Capture the cell that displays the provided text and extract its (X, Y) central coordinate. 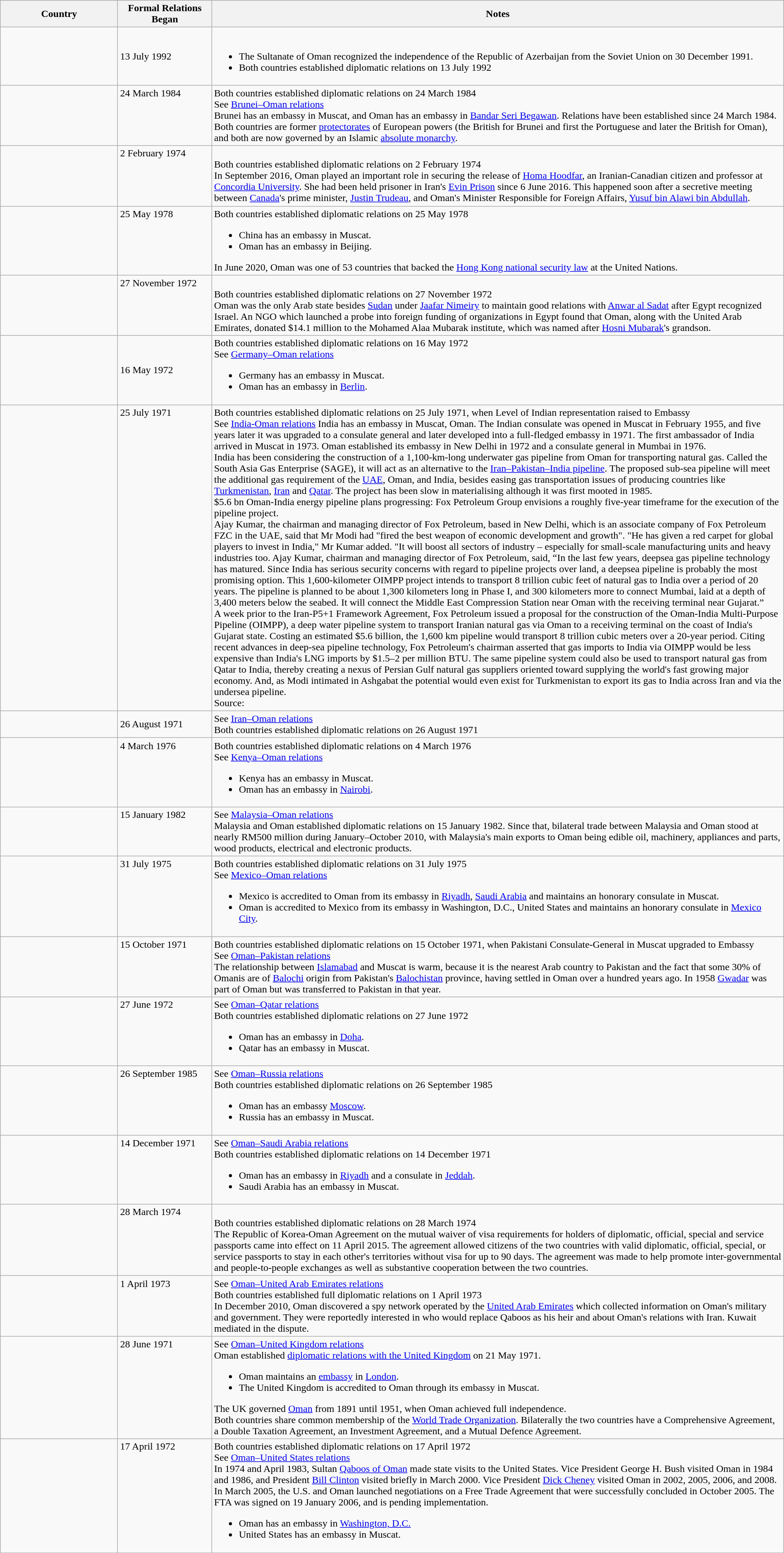
26 September 1985 (165, 1100)
25 May 1978 (165, 241)
15 January 1982 (165, 832)
Notes (498, 14)
See Oman–Qatar relationsBoth countries established diplomatic relations on 27 June 1972Oman has an embassy in Doha.Qatar has an embassy in Muscat. (498, 1032)
24 March 1984 (165, 115)
1 April 1973 (165, 1306)
Formal Relations Began (165, 14)
Country (59, 14)
31 July 1975 (165, 896)
Both countries established diplomatic relations on 4 March 1976See Kenya–Oman relationsKenya has an embassy in Muscat.Oman has an embassy in Nairobi. (498, 772)
13 July 1992 (165, 56)
16 May 1972 (165, 370)
2 February 1974 (165, 176)
27 November 1972 (165, 305)
17 April 1972 (165, 1496)
See Iran–Oman relationsBoth countries established diplomatic relations on 26 August 1971 (498, 724)
4 March 1976 (165, 772)
26 August 1971 (165, 724)
28 March 1974 (165, 1240)
25 July 1971 (165, 558)
14 December 1971 (165, 1170)
15 October 1971 (165, 967)
27 June 1972 (165, 1032)
28 June 1971 (165, 1388)
